Capture the cell that displays the provided text and extract its [x, y] central coordinate. 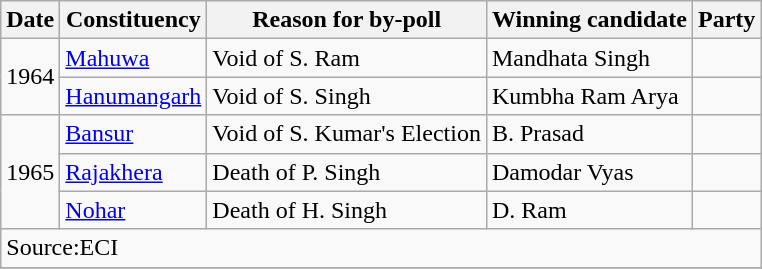
Mahuwa [134, 58]
Hanumangarh [134, 96]
1965 [30, 172]
Source:ECI [381, 248]
Bansur [134, 134]
Rajakhera [134, 172]
Void of S. Singh [347, 96]
Party [726, 20]
Damodar Vyas [589, 172]
Void of S. Ram [347, 58]
D. Ram [589, 210]
Death of H. Singh [347, 210]
Death of P. Singh [347, 172]
Winning candidate [589, 20]
Reason for by-poll [347, 20]
B. Prasad [589, 134]
Nohar [134, 210]
Date [30, 20]
Kumbha Ram Arya [589, 96]
Void of S. Kumar's Election [347, 134]
Constituency [134, 20]
Mandhata Singh [589, 58]
1964 [30, 77]
